From the cell containing the given text, extract its center point as [X, Y] coordinate. 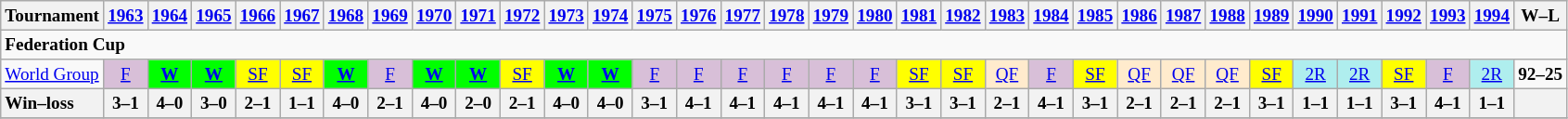
1963 [126, 16]
1968 [346, 16]
1975 [655, 16]
1994 [1492, 16]
1973 [567, 16]
1971 [478, 16]
1966 [258, 16]
World Group [52, 74]
1984 [1052, 16]
1976 [698, 16]
Win–loss [52, 103]
1986 [1140, 16]
1977 [743, 16]
1981 [919, 16]
1980 [875, 16]
Tournament [52, 16]
1989 [1271, 16]
1969 [390, 16]
1964 [170, 16]
1982 [963, 16]
3–0 [214, 103]
1985 [1095, 16]
1990 [1316, 16]
1983 [1007, 16]
W–L [1541, 16]
1992 [1404, 16]
1967 [302, 16]
1974 [610, 16]
1970 [434, 16]
1991 [1359, 16]
1972 [522, 16]
2–0 [478, 103]
1978 [787, 16]
1993 [1448, 16]
1979 [831, 16]
1987 [1183, 16]
1988 [1228, 16]
92–25 [1541, 74]
Federation Cup [784, 45]
1965 [214, 16]
